Extract the [x, y] coordinate from the center of the cell holding the provided text.  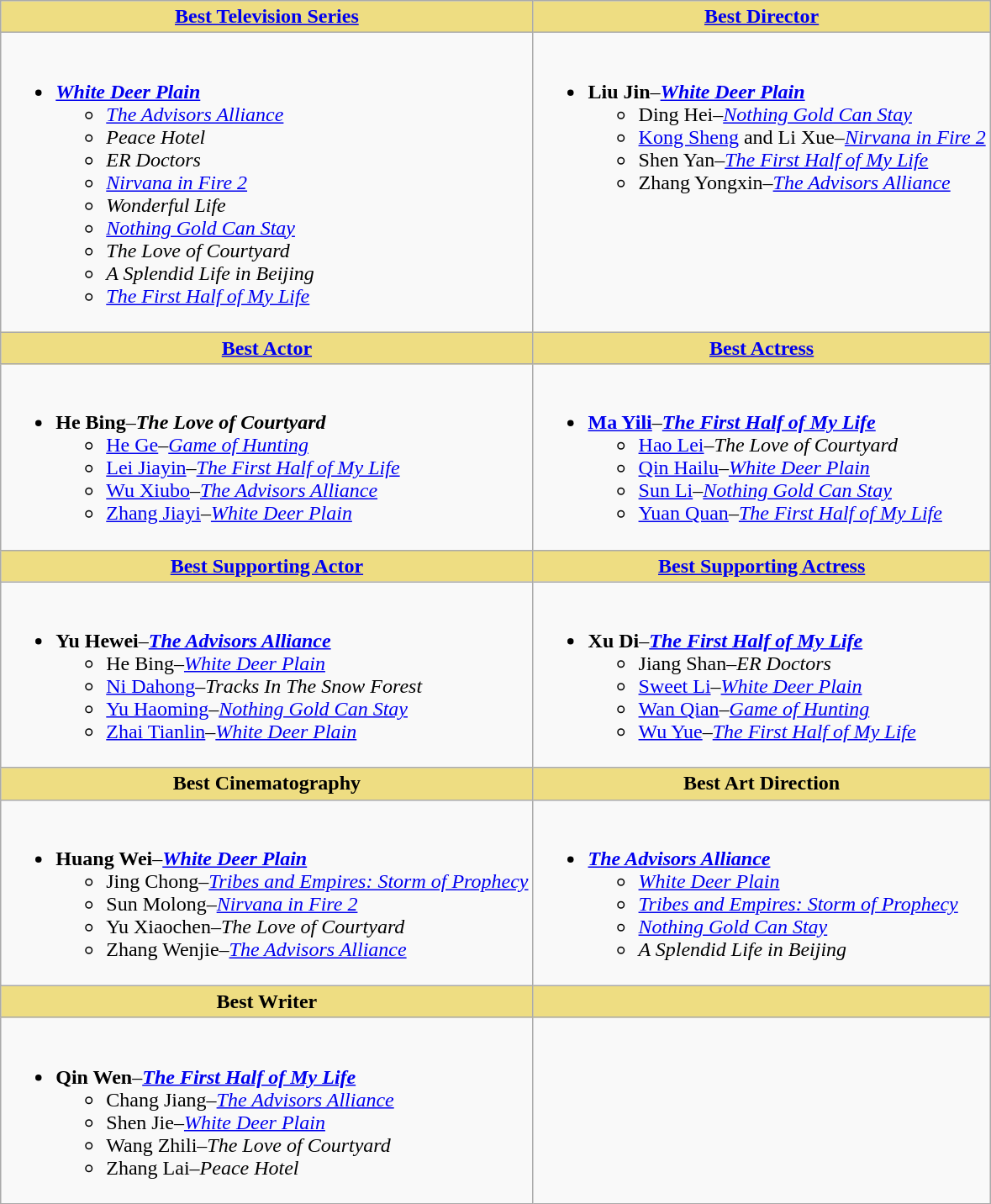
Best Director [762, 17]
Best Art Direction [762, 784]
Best Supporting Actor [267, 566]
He Bing–The Love of CourtyardHe Ge–Game of HuntingLei Jiayin–The First Half of My LifeWu Xiubo–The Advisors AllianceZhang Jiayi–White Deer Plain [267, 457]
Best Actress [762, 348]
Xu Di–The First Half of My LifeJiang Shan–ER DoctorsSweet Li–White Deer PlainWan Qian–Game of HuntingWu Yue–The First Half of My Life [762, 674]
The Advisors AllianceWhite Deer PlainTribes and Empires: Storm of ProphecyNothing Gold Can StayA Splendid Life in Beijing [762, 893]
Best Supporting Actress [762, 566]
Best Cinematography [267, 784]
Best Television Series [267, 17]
Best Actor [267, 348]
Best Writer [267, 1001]
Qin Wen–The First Half of My LifeChang Jiang–The Advisors AllianceShen Jie–White Deer PlainWang Zhili–The Love of CourtyardZhang Lai–Peace Hotel [267, 1110]
